Extract the [x, y] coordinate from the center of the cell holding the provided text.  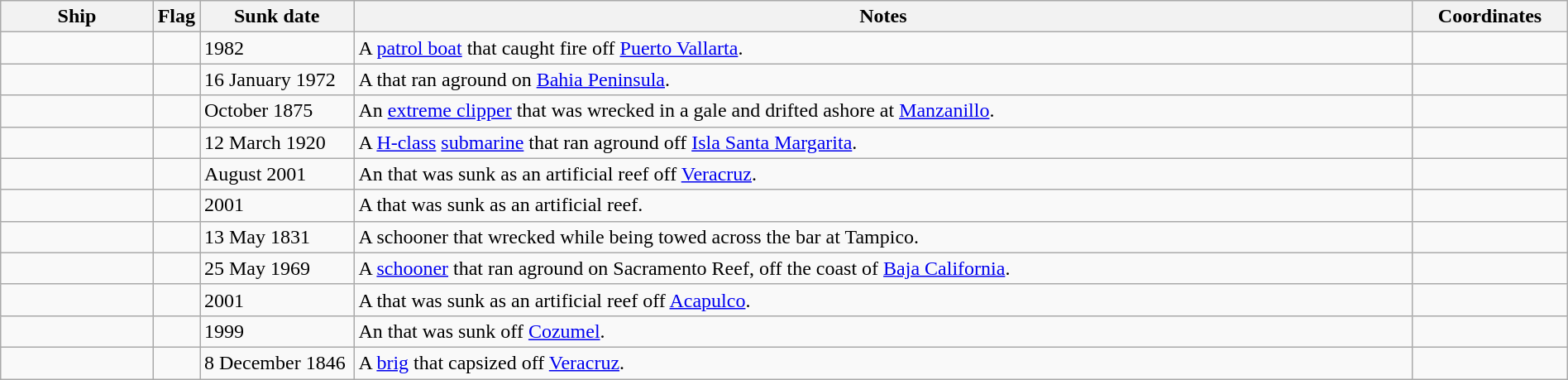
August 2001 [277, 174]
A patrol boat that caught fire off Puerto Vallarta. [883, 48]
A that was sunk as an artificial reef. [883, 205]
25 May 1969 [277, 268]
1982 [277, 48]
An that was sunk as an artificial reef off Veracruz. [883, 174]
8 December 1846 [277, 363]
A that was sunk as an artificial reef off Acapulco. [883, 300]
Flag [176, 17]
A schooner that ran aground on Sacramento Reef, off the coast of Baja California. [883, 268]
October 1875 [277, 111]
13 May 1831 [277, 237]
A that ran aground on Bahia Peninsula. [883, 79]
A schooner that wrecked while being towed across the bar at Tampico. [883, 237]
A H-class submarine that ran aground off Isla Santa Margarita. [883, 142]
16 January 1972 [277, 79]
Ship [77, 17]
1999 [277, 331]
12 March 1920 [277, 142]
Notes [883, 17]
A brig that capsized off Veracruz. [883, 363]
An extreme clipper that was wrecked in a gale and drifted ashore at Manzanillo. [883, 111]
Sunk date [277, 17]
An that was sunk off Cozumel. [883, 331]
Coordinates [1490, 17]
